Find where the given text appears and provide that cell's center as [X, Y] coordinate. 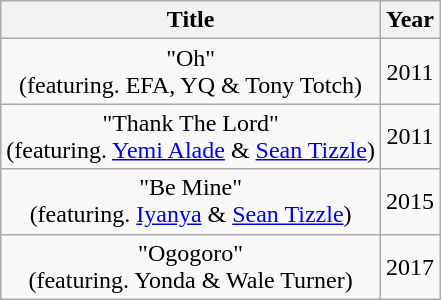
Title [191, 20]
2017 [410, 266]
2015 [410, 202]
Year [410, 20]
"Thank The Lord" (featuring. Yemi Alade & Sean Tizzle) [191, 136]
"Be Mine" (featuring. Iyanya & Sean Tizzle) [191, 202]
"Ogogoro" (featuring. Yonda & Wale Turner) [191, 266]
"Oh" (featuring. EFA, YQ & Tony Totch) [191, 72]
